Detect which cell encompasses the target text, then output its (X, Y) center coordinate. 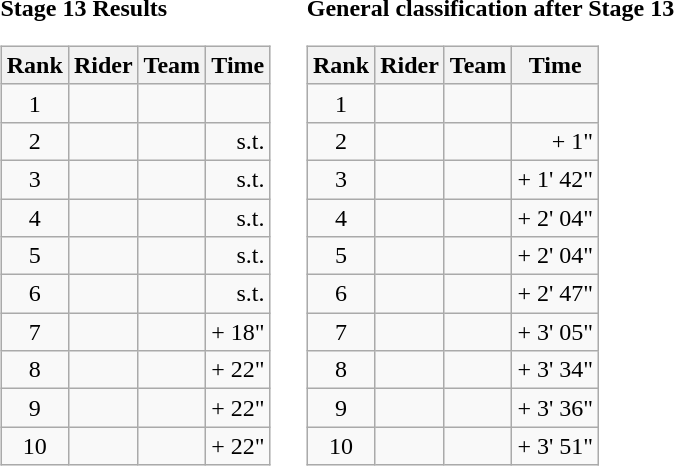
+ 3' 34" (556, 370)
+ 1" (556, 141)
+ 3' 36" (556, 408)
+ 3' 05" (556, 332)
+ 1' 42" (556, 179)
+ 18" (238, 332)
+ 3' 51" (556, 446)
+ 2' 47" (556, 294)
